Find where the given text appears and provide that cell's center as [X, Y] coordinate. 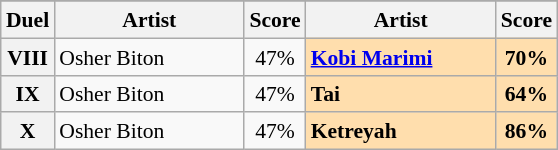
IX [28, 94]
64% [526, 94]
Duel [28, 20]
86% [526, 132]
70% [526, 56]
Kobi Marimi [401, 56]
Ketreyah [401, 132]
VIII [28, 56]
X [28, 132]
Tai [401, 94]
